For the text-containing cell, return its midpoint in (x, y) coordinate format. 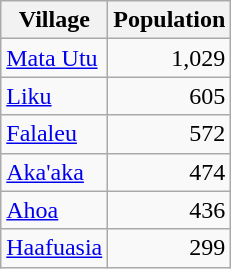
Aka'aka (54, 172)
Mata Utu (54, 58)
474 (170, 172)
Population (170, 20)
Village (54, 20)
Haafuasia (54, 248)
Liku (54, 96)
Falaleu (54, 134)
Ahoa (54, 210)
605 (170, 96)
572 (170, 134)
1,029 (170, 58)
436 (170, 210)
299 (170, 248)
